For the text-containing cell, return its midpoint in (X, Y) coordinate format. 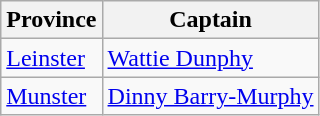
Captain (210, 20)
Wattie Dunphy (210, 58)
Dinny Barry-Murphy (210, 96)
Province (52, 20)
Munster (52, 96)
Leinster (52, 58)
